Pinpoint the cell where the given text exists, returning its [X, Y] midpoint coordinate. 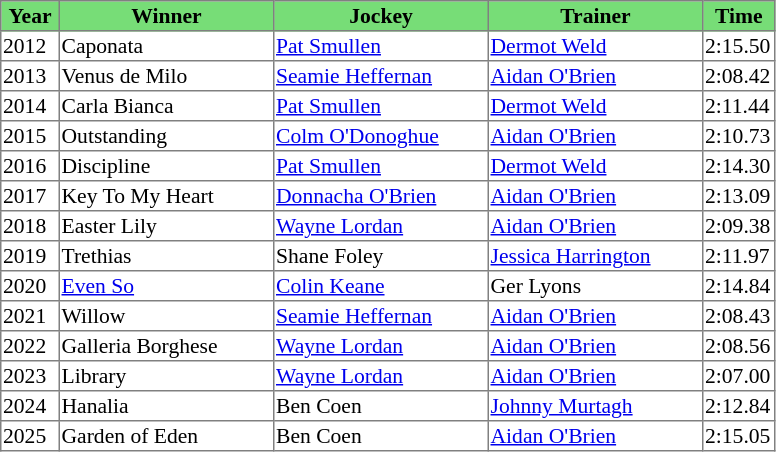
Donnacha O'Brien [381, 196]
2012 [30, 46]
2:12.84 [739, 406]
Jockey [381, 16]
2014 [30, 106]
Colm O'Donoghue [381, 136]
Key To My Heart [166, 196]
2:08.56 [739, 346]
2016 [30, 166]
Outstanding [166, 136]
Even So [166, 286]
Carla Bianca [166, 106]
Easter Lily [166, 226]
2:15.05 [739, 436]
2:11.44 [739, 106]
Colin Keane [381, 286]
Ger Lyons [595, 286]
Venus de Milo [166, 76]
2018 [30, 226]
2017 [30, 196]
2:08.43 [739, 316]
2:07.00 [739, 376]
2020 [30, 286]
2:13.09 [739, 196]
2022 [30, 346]
2:14.84 [739, 286]
Discipline [166, 166]
Trainer [595, 16]
2013 [30, 76]
2:11.97 [739, 256]
2019 [30, 256]
2:09.38 [739, 226]
Year [30, 16]
2024 [30, 406]
Winner [166, 16]
Caponata [166, 46]
2:14.30 [739, 166]
Library [166, 376]
2015 [30, 136]
2:15.50 [739, 46]
Trethias [166, 256]
Shane Foley [381, 256]
Garden of Eden [166, 436]
2023 [30, 376]
2:10.73 [739, 136]
Jessica Harrington [595, 256]
2:08.42 [739, 76]
2021 [30, 316]
Johnny Murtagh [595, 406]
Galleria Borghese [166, 346]
Time [739, 16]
Willow [166, 316]
Hanalia [166, 406]
2025 [30, 436]
